From the cell containing the given text, extract its center point as (X, Y) coordinate. 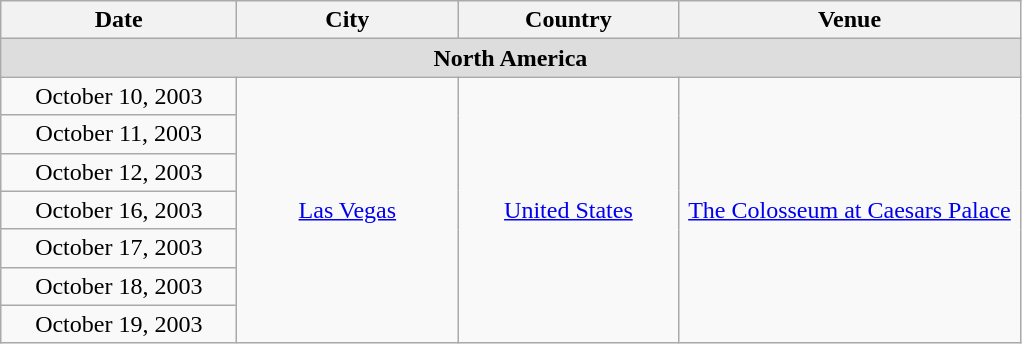
United States (568, 210)
Country (568, 20)
City (348, 20)
October 16, 2003 (119, 210)
Las Vegas (348, 210)
The Colosseum at Caesars Palace (850, 210)
Venue (850, 20)
October 18, 2003 (119, 286)
October 12, 2003 (119, 172)
October 11, 2003 (119, 134)
North America (510, 58)
October 10, 2003 (119, 96)
October 19, 2003 (119, 324)
October 17, 2003 (119, 248)
Date (119, 20)
